From the cell containing the given text, extract its center point as (x, y) coordinate. 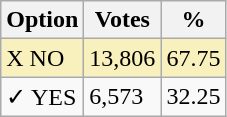
Votes (122, 20)
Option (42, 20)
67.75 (194, 58)
13,806 (122, 58)
6,573 (122, 97)
32.25 (194, 97)
% (194, 20)
X NO (42, 58)
✓ YES (42, 97)
